Detect which cell encompasses the target text, then output its [X, Y] center coordinate. 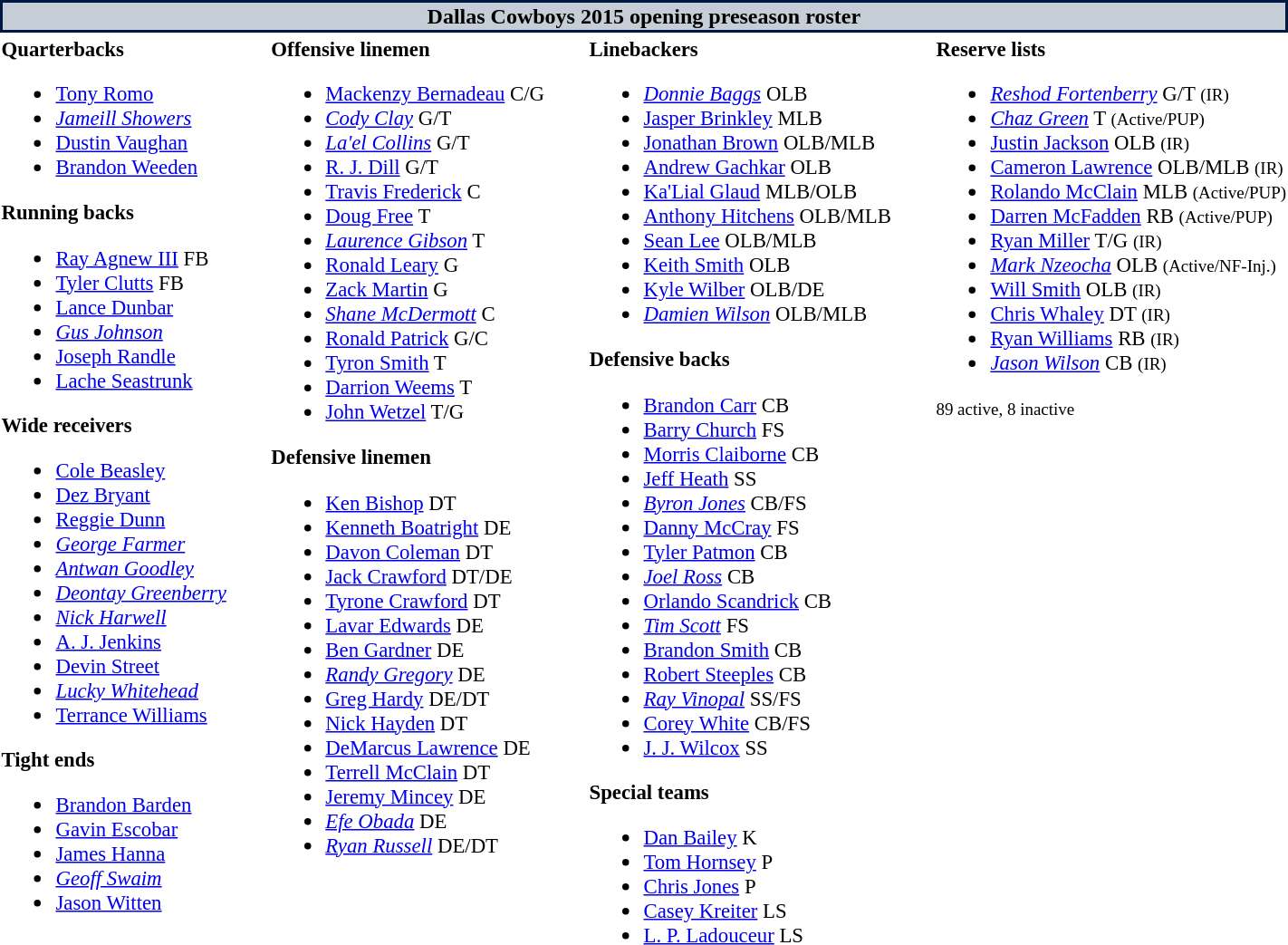
Dallas Cowboys 2015 opening preseason roster [644, 16]
